Scan for the cell matching the given text and deliver its (X, Y) coordinate at center. 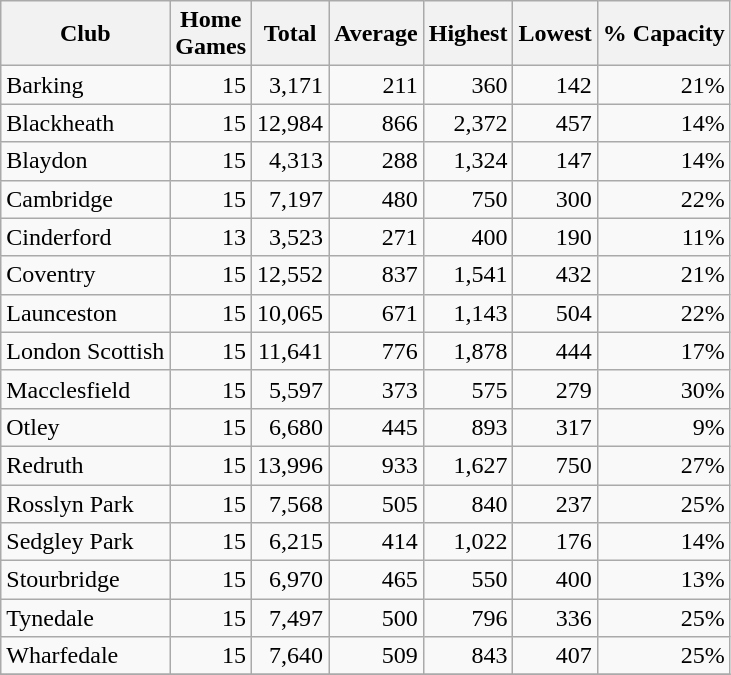
Coventry (86, 275)
1,324 (468, 161)
Blaydon (86, 161)
27% (664, 465)
Stourbridge (86, 580)
414 (376, 542)
866 (376, 123)
550 (468, 580)
13,996 (290, 465)
893 (468, 427)
360 (468, 85)
2,372 (468, 123)
933 (376, 465)
7,497 (290, 618)
17% (664, 351)
190 (555, 237)
6,970 (290, 580)
Cambridge (86, 199)
Highest (468, 34)
1,627 (468, 465)
HomeGames (211, 34)
3,171 (290, 85)
12,552 (290, 275)
Average (376, 34)
444 (555, 351)
10,065 (290, 313)
840 (468, 503)
1,541 (468, 275)
7,197 (290, 199)
Barking (86, 85)
Cinderford (86, 237)
509 (376, 656)
Launceston (86, 313)
11,641 (290, 351)
1,878 (468, 351)
796 (468, 618)
457 (555, 123)
4,313 (290, 161)
465 (376, 580)
445 (376, 427)
% Capacity (664, 34)
Otley (86, 427)
432 (555, 275)
211 (376, 85)
Macclesfield (86, 389)
142 (555, 85)
288 (376, 161)
6,680 (290, 427)
12,984 (290, 123)
336 (555, 618)
1,143 (468, 313)
776 (376, 351)
13% (664, 580)
30% (664, 389)
1,022 (468, 542)
Sedgley Park (86, 542)
300 (555, 199)
Rosslyn Park (86, 503)
Lowest (555, 34)
13 (211, 237)
480 (376, 199)
500 (376, 618)
373 (376, 389)
9% (664, 427)
6,215 (290, 542)
11% (664, 237)
Club (86, 34)
Blackheath (86, 123)
7,640 (290, 656)
7,568 (290, 503)
Total (290, 34)
317 (555, 427)
147 (555, 161)
407 (555, 656)
3,523 (290, 237)
279 (555, 389)
176 (555, 542)
575 (468, 389)
671 (376, 313)
Tynedale (86, 618)
837 (376, 275)
271 (376, 237)
Wharfedale (86, 656)
237 (555, 503)
504 (555, 313)
843 (468, 656)
Redruth (86, 465)
London Scottish (86, 351)
5,597 (290, 389)
505 (376, 503)
